From the cell containing the given text, extract its center point as (X, Y) coordinate. 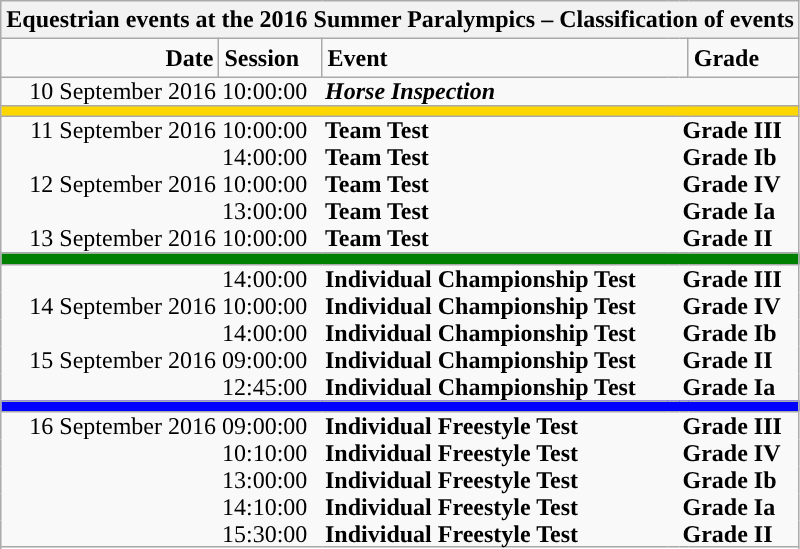
10:10:00 (270, 452)
16 September 2016 (110, 426)
10 September 2016 (110, 91)
Grade (744, 58)
14 September 2016 (110, 306)
Date (110, 58)
12 September 2016 (110, 184)
Equestrian events at the 2016 Summer Paralympics – Classification of events (400, 20)
13 September 2016 (110, 239)
Horse Inspection (495, 91)
14:10:00 (270, 506)
12:45:00 (270, 387)
Event (505, 58)
15:30:00 (270, 534)
11 September 2016 (110, 130)
15 September 2016 (110, 360)
Session (270, 58)
